Detect which cell encompasses the target text, then output its (X, Y) center coordinate. 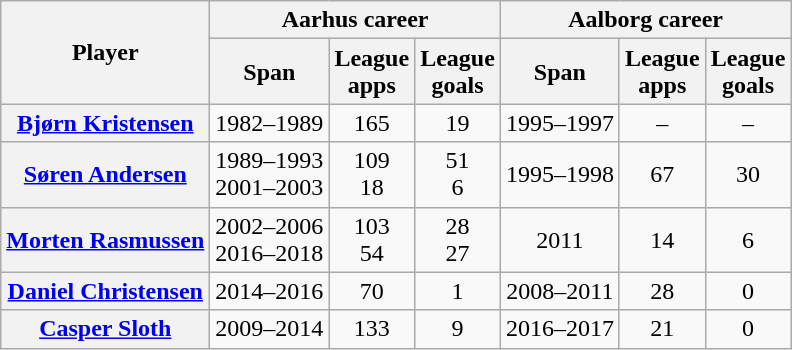
Daniel Christensen (106, 291)
10918 (372, 174)
Aarhus career (356, 20)
14 (662, 240)
1 (458, 291)
Bjørn Kristensen (106, 123)
19 (458, 123)
67 (662, 174)
2014–2016 (270, 291)
516 (458, 174)
9 (458, 329)
Morten Rasmussen (106, 240)
1995–1997 (560, 123)
1982–1989 (270, 123)
2016–2017 (560, 329)
2009–2014 (270, 329)
Aalborg career (646, 20)
1989–19932001–2003 (270, 174)
21 (662, 329)
Søren Andersen (106, 174)
70 (372, 291)
10354 (372, 240)
28 (662, 291)
Player (106, 52)
Casper Sloth (106, 329)
2008–2011 (560, 291)
165 (372, 123)
6 (748, 240)
133 (372, 329)
2827 (458, 240)
1995–1998 (560, 174)
2011 (560, 240)
30 (748, 174)
2002–20062016–2018 (270, 240)
